Return the (x, y) coordinate for the center point of the cell that contains the specified text.  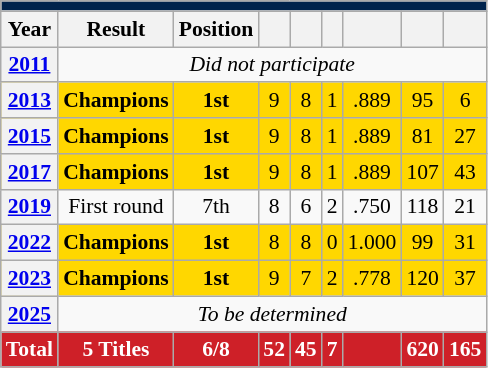
.778 (372, 279)
0 (332, 243)
5 Titles (116, 350)
Result (116, 29)
2011 (30, 65)
620 (422, 350)
Year (30, 29)
2017 (30, 172)
2015 (30, 136)
43 (466, 172)
81 (422, 136)
First round (116, 207)
2025 (30, 314)
99 (422, 243)
37 (466, 279)
2023 (30, 279)
52 (274, 350)
27 (466, 136)
To be determined (272, 314)
120 (422, 279)
Did not participate (272, 65)
.750 (372, 207)
21 (466, 207)
7th (216, 207)
1.000 (372, 243)
Total (30, 350)
45 (306, 350)
6/8 (216, 350)
165 (466, 350)
107 (422, 172)
2022 (30, 243)
118 (422, 207)
Position (216, 29)
2013 (30, 101)
95 (422, 101)
31 (466, 243)
2019 (30, 207)
